Capture the cell that displays the provided text and extract its (x, y) central coordinate. 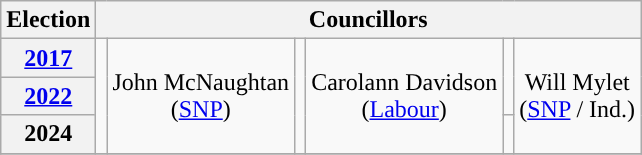
Election (48, 20)
Carolann Davidson(Labour) (404, 96)
2024 (48, 134)
John McNaughtan(SNP) (201, 96)
Will Mylet(SNP / Ind.) (578, 96)
Councillors (368, 20)
2022 (48, 96)
2017 (48, 58)
